Scan for the cell matching the given text and deliver its [x, y] coordinate at center. 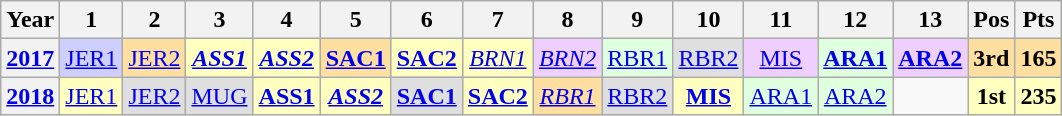
Pos [992, 20]
Pts [1038, 20]
Year [30, 20]
165 [1038, 58]
3rd [992, 58]
9 [638, 20]
BRN1 [498, 58]
2 [154, 20]
235 [1038, 96]
5 [356, 20]
4 [286, 20]
12 [856, 20]
MUG [220, 96]
6 [426, 20]
10 [708, 20]
13 [930, 20]
2018 [30, 96]
8 [567, 20]
2017 [30, 58]
BRN2 [567, 58]
1 [92, 20]
7 [498, 20]
11 [781, 20]
3 [220, 20]
1st [992, 96]
